Return the (x, y) coordinate for the center point of the cell that contains the specified text.  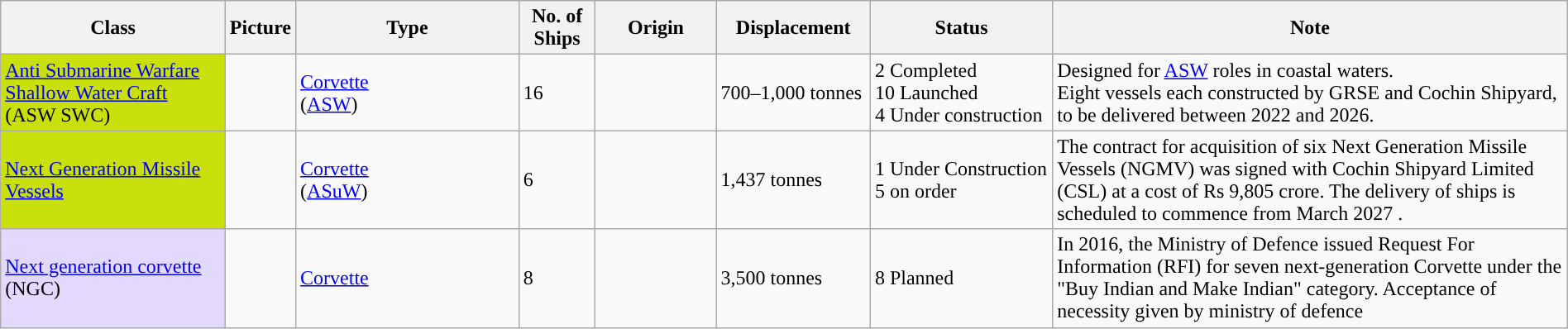
Class (113, 28)
8 Planned (961, 278)
3,500 tonnes (793, 278)
2 Completed10 Launched4 Under construction (961, 93)
1 Under Construction 5 on order (961, 180)
6 (557, 180)
Displacement (793, 28)
Note (1310, 28)
Corvette(ASuW) (408, 180)
1,437 tonnes (793, 180)
Anti Submarine Warfare Shallow Water Craft (ASW SWC) (113, 93)
8 (557, 278)
Status (961, 28)
Corvette(ASW) (408, 93)
Origin (656, 28)
Type (408, 28)
No. of Ships (557, 28)
Picture (260, 28)
Designed for ASW roles in coastal waters.Eight vessels each constructed by GRSE and Cochin Shipyard, to be delivered between 2022 and 2026. (1310, 93)
700–1,000 tonnes (793, 93)
Next generation corvette (NGC) (113, 278)
Corvette (408, 278)
16 (557, 93)
Next Generation Missile Vessels (113, 180)
